For the text-containing cell, return its midpoint in (x, y) coordinate format. 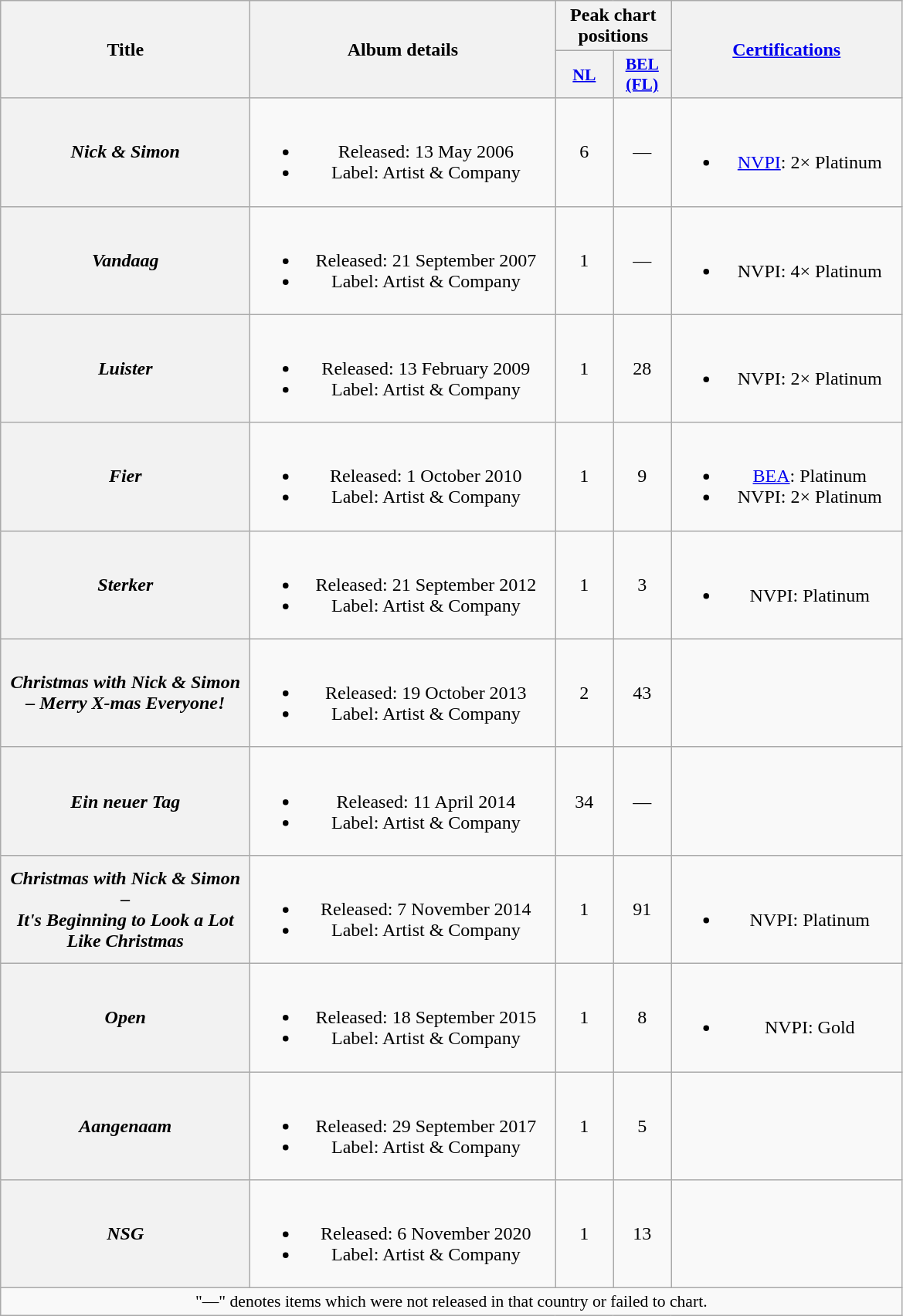
8 (643, 1017)
Luister (125, 368)
NL (584, 74)
NVPI: 4× Platinum (786, 260)
91 (643, 909)
13 (643, 1234)
Aangenaam (125, 1126)
Title (125, 49)
BEA: PlatinumNVPI: 2× Platinum (786, 477)
Sterker (125, 585)
Released: 29 September 2017Label: Artist & Company (403, 1126)
Certifications (786, 49)
Released: 21 September 2012Label: Artist & Company (403, 585)
28 (643, 368)
Released: 18 September 2015Label: Artist & Company (403, 1017)
Fier (125, 477)
Open (125, 1017)
Album details (403, 49)
43 (643, 693)
Ein neuer Tag (125, 801)
Released: 21 September 2007Label: Artist & Company (403, 260)
Released: 19 October 2013Label: Artist & Company (403, 693)
6 (584, 152)
NSG (125, 1234)
Released: 11 April 2014Label: Artist & Company (403, 801)
Released: 13 May 2006Label: Artist & Company (403, 152)
Released: 1 October 2010Label: Artist & Company (403, 477)
Christmas with Nick & Simon – It's Beginning to Look a Lot Like Christmas (125, 909)
"—" denotes items which were not released in that country or failed to chart. (451, 1302)
2 (584, 693)
Christmas with Nick & Simon – Merry X-mas Everyone! (125, 693)
Released: 13 February 2009Label: Artist & Company (403, 368)
Released: 7 November 2014Label: Artist & Company (403, 909)
BEL(FL) (643, 74)
Released: 6 November 2020Label: Artist & Company (403, 1234)
Peak chart positions (613, 26)
NVPI: Gold (786, 1017)
34 (584, 801)
3 (643, 585)
9 (643, 477)
Vandaag (125, 260)
Nick & Simon (125, 152)
5 (643, 1126)
